Output the [x, y] coordinate of the center of the cell containing the given text.  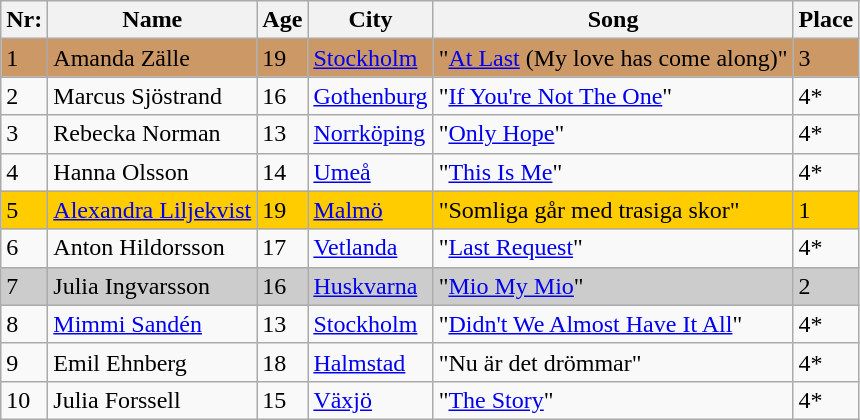
"Didn't We Almost Have It All" [613, 324]
Alexandra Liljekvist [152, 210]
"At Last (My love has come along)" [613, 58]
"This Is Me" [613, 172]
Nr: [24, 20]
Hanna Olsson [152, 172]
"Mio My Mio" [613, 286]
8 [24, 324]
Amanda Zälle [152, 58]
"Somliga går med trasiga skor" [613, 210]
15 [282, 400]
10 [24, 400]
Växjö [370, 400]
Name [152, 20]
"The Story" [613, 400]
Umeå [370, 172]
Rebecka Norman [152, 134]
14 [282, 172]
"Nu är det drömmar" [613, 362]
City [370, 20]
Place [826, 20]
"Last Request" [613, 248]
Huskvarna [370, 286]
Julia Forssell [152, 400]
Song [613, 20]
9 [24, 362]
"If You're Not The One" [613, 96]
Julia Ingvarsson [152, 286]
"Only Hope" [613, 134]
Halmstad [370, 362]
Gothenburg [370, 96]
5 [24, 210]
Mimmi Sandén [152, 324]
Anton Hildorsson [152, 248]
Emil Ehnberg [152, 362]
6 [24, 248]
18 [282, 362]
7 [24, 286]
Malmö [370, 210]
Vetlanda [370, 248]
17 [282, 248]
Marcus Sjöstrand [152, 96]
4 [24, 172]
Norrköping [370, 134]
Age [282, 20]
